For the text-containing cell, return its midpoint in [X, Y] coordinate format. 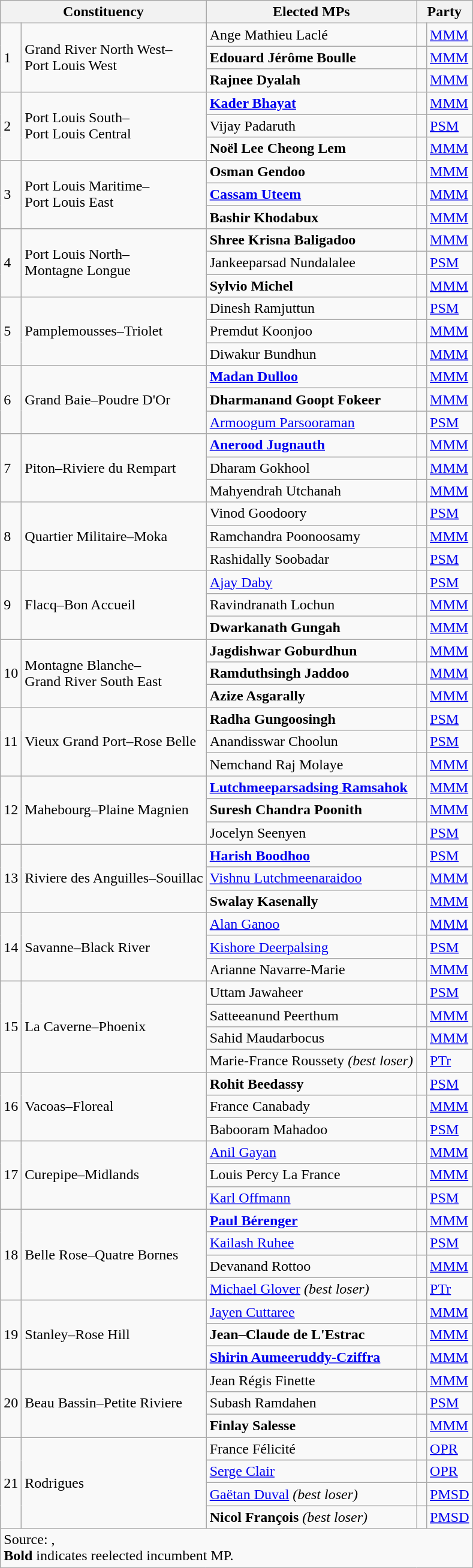
Azize Asgarally [311, 696]
Rashidally Soobadar [311, 559]
France Félicité [311, 1449]
7 [11, 468]
Michael Glover (best loser) [311, 1289]
Ramchandra Poonoosamy [311, 536]
Savanne–Black River [114, 947]
Grand Baie–Poudre D'Or [114, 400]
Stanley–Rose Hill [114, 1334]
15 [11, 1026]
Dharmanand Goopt Fokeer [311, 400]
Babooram Mahadoo [311, 1129]
17 [11, 1175]
8 [11, 536]
Edouard Jérôme Boulle [311, 58]
6 [11, 400]
Anil Gayan [311, 1152]
16 [11, 1107]
10 [11, 673]
Madan Dulloo [311, 377]
1 [11, 58]
Kader Bhayat [311, 103]
Noël Lee Cheong Lem [311, 149]
Vinod Goodoory [311, 513]
9 [11, 605]
Lutchmeeparsadsing Ramsahok [311, 787]
Pamplemousses–Triolet [114, 331]
Swalay Kasenally [311, 901]
14 [11, 947]
Finlay Salesse [311, 1426]
Harish Boodhoo [311, 856]
12 [11, 810]
Rodrigues [114, 1483]
19 [11, 1334]
21 [11, 1483]
3 [11, 194]
Grand River North West–Port Louis West [114, 58]
Cassam Uteem [311, 194]
Paul Bérenger [311, 1220]
Belle Rose–Quatre Bornes [114, 1255]
Rohit Beedassy [311, 1084]
Vijay Padaruth [311, 126]
Shirin Aumeeruddy-Cziffra [311, 1357]
Elected MPs [311, 12]
Kailash Ruhee [311, 1243]
Diwakur Bundhun [311, 354]
Source: , Bold indicates reelected incumbent MP. [236, 1548]
Dharam Gokhool [311, 468]
Curepipe–Midlands [114, 1175]
Alan Ganoo [311, 924]
Montagne Blanche–Grand River South East [114, 673]
Jankeeparsad Nundalalee [311, 262]
11 [11, 742]
Shree Krisna Baligadoo [311, 240]
2 [11, 126]
Quartier Militaire–Moka [114, 536]
Vacoas–Floreal [114, 1107]
Ramduthsingh Jaddoo [311, 673]
Radha Gungoosingh [311, 719]
Sahid Maudarbocus [311, 1038]
Karl Offmann [311, 1198]
Vishnu Lutchmeenaraidoo [311, 878]
Jocelyn Seenyen [311, 833]
Mahyendrah Utchanah [311, 491]
Suresh Chandra Poonith [311, 810]
Nemchand Raj Molaye [311, 765]
France Canabady [311, 1107]
Uttam Jawaheer [311, 992]
Ajay Daby [311, 582]
Constituency [103, 12]
Marie-France Roussety (best loser) [311, 1061]
Port Louis Maritime–Port Louis East [114, 194]
Serge Clair [311, 1472]
Jean–Claude de L'Estrac [311, 1334]
Jayen Cuttaree [311, 1312]
18 [11, 1255]
Osman Gendoo [311, 171]
Louis Percy La France [311, 1175]
La Caverne–Phoenix [114, 1026]
Dinesh Ramjuttun [311, 309]
20 [11, 1403]
Kishore Deerpalsing [311, 947]
Devanand Rottoo [311, 1266]
Subash Ramdahen [311, 1403]
Piton–Riviere du Rempart [114, 468]
Bashir Khodabux [311, 217]
Gaëtan Duval (best loser) [311, 1494]
Armoogum Parsooraman [311, 422]
Anerood Jugnauth [311, 445]
Flacq–Bon Accueil [114, 605]
Arianne Navarre-Marie [311, 969]
Jean Régis Finette [311, 1380]
Riviere des Anguilles–Souillac [114, 878]
Mahebourg–Plaine Magnien [114, 810]
Port Louis North–Montagne Longue [114, 262]
Party [444, 12]
Vieux Grand Port–Rose Belle [114, 742]
Dwarkanath Gungah [311, 627]
Beau Bassin–Petite Riviere [114, 1403]
Rajnee Dyalah [311, 80]
Premdut Koonjoo [311, 331]
Sylvio Michel [311, 286]
Nicol François (best loser) [311, 1517]
Ange Mathieu Laclé [311, 35]
5 [11, 331]
Anandisswar Choolun [311, 742]
Ravindranath Lochun [311, 605]
4 [11, 262]
Port Louis South–Port Louis Central [114, 126]
Satteeanund Peerthum [311, 1016]
Jagdishwar Goburdhun [311, 650]
13 [11, 878]
